Return (X, Y) of the center of cell containing provided text 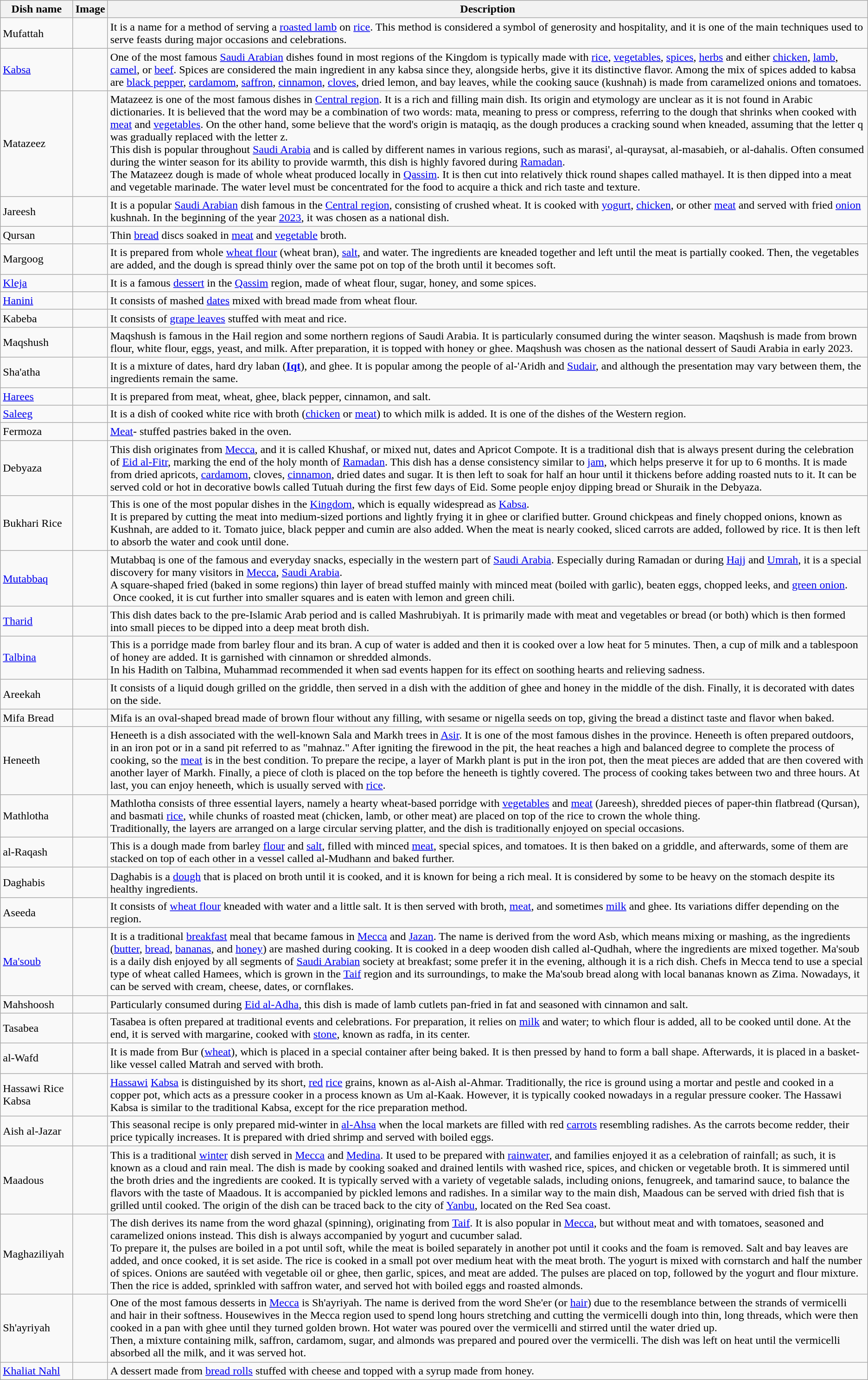
Mufattah (37, 33)
It consists of mashed dates mixed with bread made from wheat flour. (488, 300)
Jareesh (37, 211)
Bukhari Rice (37, 523)
Particularly consumed during Eid al-Adha, this dish is made of lamb cutlets pan-fried in fat and seasoned with cinnamon and salt. (488, 1004)
Aseeda (37, 913)
al-Raqash (37, 852)
It consists of grape leaves stuffed with meat and rice. (488, 318)
Mathlotha (37, 816)
Mifa Bread (37, 718)
Aish al-Jazar (37, 1131)
Areekah (37, 694)
Matazeez (37, 144)
Fermoza (37, 432)
It is a dish of cooked white rice with broth (chicken or meat) to which milk is added. It is one of the dishes of the Western region. (488, 414)
Description (488, 9)
A dessert made from bread rolls stuffed with cheese and topped with a syrup made from honey. (488, 1371)
Kabeba (37, 318)
Thin bread discs soaked in meat and vegetable broth. (488, 235)
It is a famous dessert in the Qassim region, made of wheat flour, sugar, honey, and some spices. (488, 283)
Image (90, 9)
Tasabea (37, 1029)
Sha'atha (37, 372)
Debyaza (37, 468)
Dish name (37, 9)
Heneeth (37, 760)
Hanini (37, 300)
It is prepared from meat, wheat, ghee, black pepper, cinnamon, and salt. (488, 396)
Tharid (37, 621)
Talbina (37, 658)
Saleeg (37, 414)
Harees (37, 396)
Hassawi Rice Kabsa (37, 1095)
Kleja (37, 283)
Meat- stuffed pastries baked in the oven. (488, 432)
Qursan (37, 235)
al-Wafd (37, 1058)
Kabsa (37, 70)
Maadous (37, 1180)
Mahshoosh (37, 1004)
Margoog (37, 259)
Daghabis (37, 882)
Ma'soub (37, 961)
Maqshush (37, 342)
Khaliat Nahl (37, 1371)
Mutabbaq (37, 579)
Sh'ayriyah (37, 1328)
Maghaziliyah (37, 1254)
